Locate the cell with the specified text and output its [x, y] center coordinate. 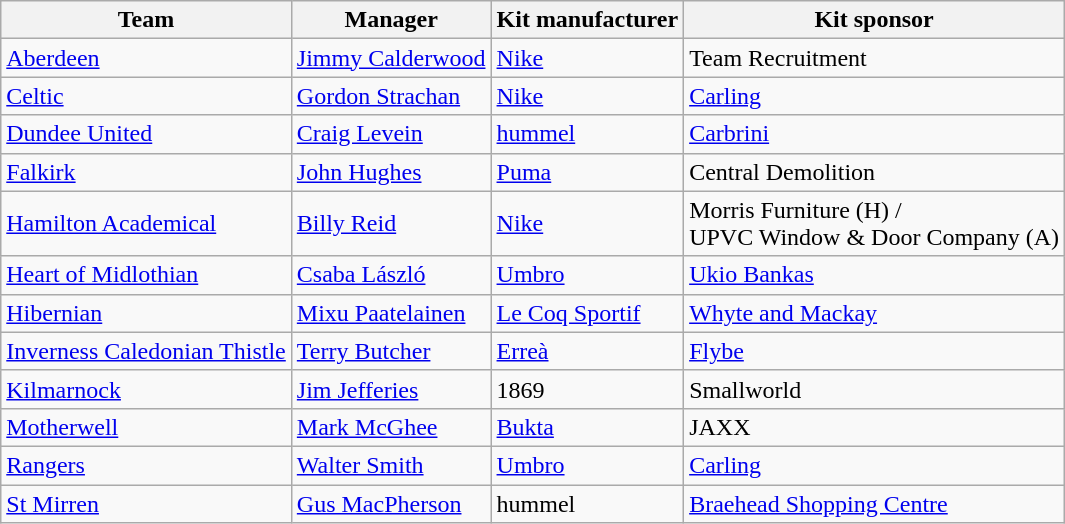
John Hughes [391, 172]
Team [146, 20]
Walter Smith [391, 465]
Flybe [874, 351]
Jim Jefferies [391, 389]
Braehead Shopping Centre [874, 503]
Aberdeen [146, 58]
Morris Furniture (H) / UPVC Window & Door Company (A) [874, 224]
Inverness Caledonian Thistle [146, 351]
Rangers [146, 465]
Le Coq Sportif [588, 313]
Craig Levein [391, 134]
Terry Butcher [391, 351]
Kit manufacturer [588, 20]
Erreà [588, 351]
Ukio Bankas [874, 275]
St Mirren [146, 503]
Bukta [588, 427]
Falkirk [146, 172]
Team Recruitment [874, 58]
1869 [588, 389]
Hibernian [146, 313]
Manager [391, 20]
Csaba László [391, 275]
Dundee United [146, 134]
Mark McGhee [391, 427]
Kilmarnock [146, 389]
Motherwell [146, 427]
Central Demolition [874, 172]
Mixu Paatelainen [391, 313]
Gordon Strachan [391, 96]
Billy Reid [391, 224]
Heart of Midlothian [146, 275]
Gus MacPherson [391, 503]
Whyte and Mackay [874, 313]
Carbrini [874, 134]
Jimmy Calderwood [391, 58]
Puma [588, 172]
Celtic [146, 96]
Hamilton Academical [146, 224]
Smallworld [874, 389]
JAXX [874, 427]
Kit sponsor [874, 20]
